From the cell containing the given text, extract its center point as [X, Y] coordinate. 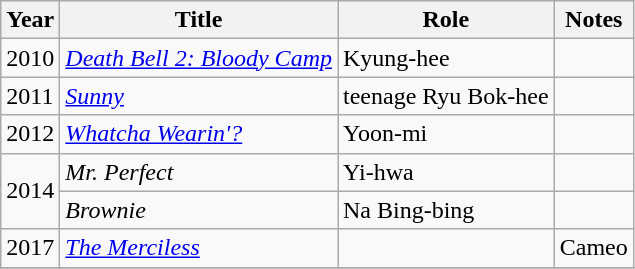
2012 [30, 134]
Notes [594, 20]
teenage Ryu Bok-hee [446, 96]
Cameo [594, 248]
Year [30, 20]
2010 [30, 58]
Title [199, 20]
Yi-hwa [446, 172]
Mr. Perfect [199, 172]
Role [446, 20]
2017 [30, 248]
Na Bing-bing [446, 210]
Kyung-hee [446, 58]
2014 [30, 191]
The Merciless [199, 248]
Yoon-mi [446, 134]
Brownie [199, 210]
Sunny [199, 96]
Whatcha Wearin'? [199, 134]
2011 [30, 96]
Death Bell 2: Bloody Camp [199, 58]
